Pinpoint the cell where the given text exists, returning its (X, Y) midpoint coordinate. 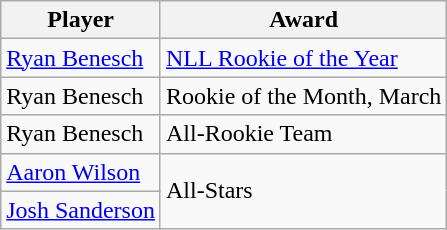
Josh Sanderson (81, 210)
All-Stars (303, 191)
Aaron Wilson (81, 172)
All-Rookie Team (303, 134)
Award (303, 20)
NLL Rookie of the Year (303, 58)
Player (81, 20)
Rookie of the Month, March (303, 96)
